Provide the (x, y) coordinate of the cell's center where the given text is located.  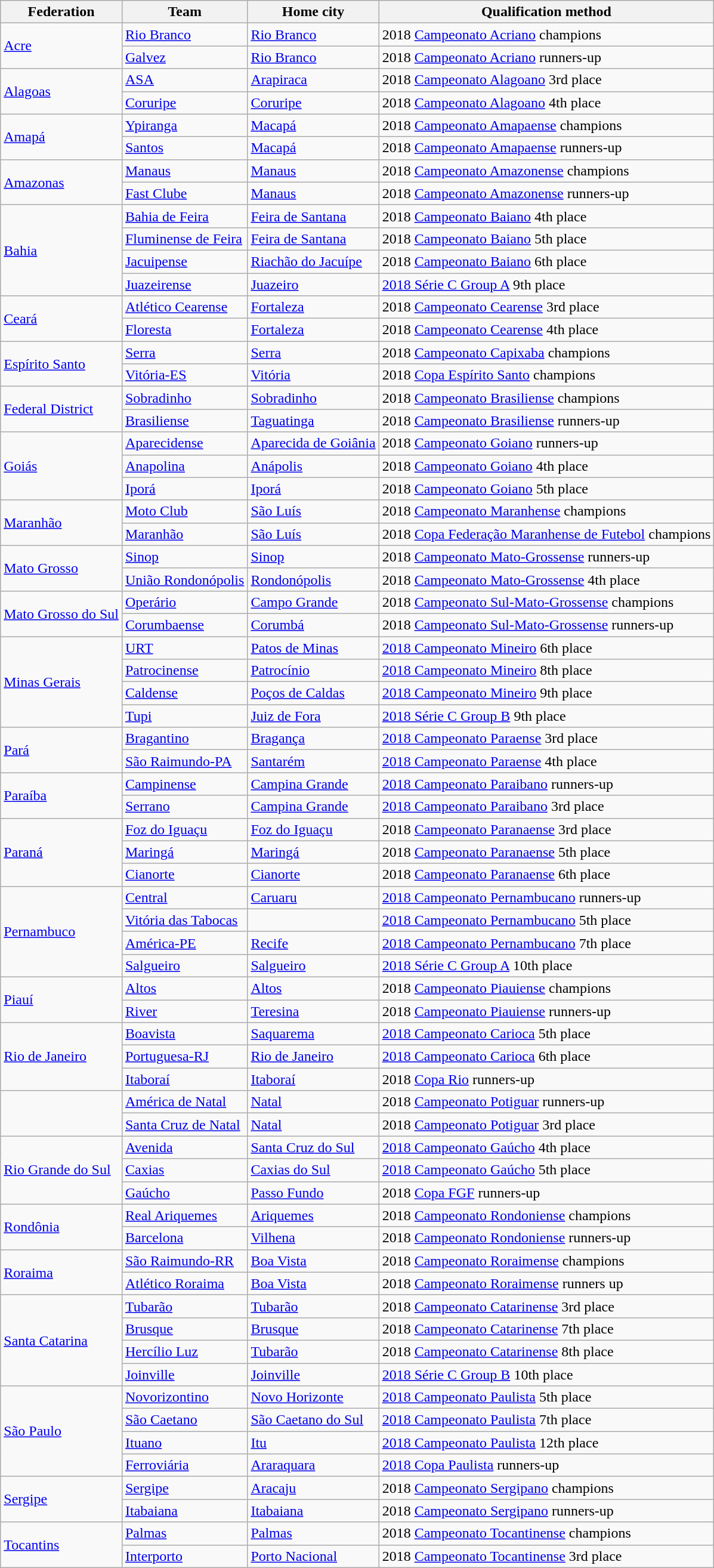
Ferroviária (184, 1465)
2018 Campeonato Catarinense 3rd place (546, 1306)
2018 Campeonato Alagoano 3rd place (546, 80)
Riachão do Jacuípe (313, 261)
Campinense (184, 784)
São Paulo (61, 1431)
2018 Campeonato Pernambucano runners-up (546, 897)
Juiz de Fora (313, 716)
Aparecidense (184, 443)
Acre (61, 46)
2018 Série C Group B 10th place (546, 1374)
Espírito Santo (61, 364)
Avenida (184, 1147)
2018 Campeonato Potiguar 3rd place (546, 1125)
Vilhena (313, 1238)
Atlético Roraima (184, 1283)
2018 Campeonato Pernambucano 5th place (546, 920)
Rondônia (61, 1227)
Piauí (61, 999)
Corumbá (313, 625)
Juazeirense (184, 285)
2018 Campeonato Gaúcho 4th place (546, 1147)
2018 Campeonato Mineiro 6th place (546, 647)
2018 Campeonato Gaúcho 5th place (546, 1170)
Passo Fundo (313, 1193)
Anápolis (313, 466)
2018 Campeonato Acriano runners-up (546, 57)
2018 Campeonato Brasiliense champions (546, 398)
Team (184, 12)
Porto Nacional (313, 1556)
2018 Campeonato Paraibano runners-up (546, 784)
Qualification method (546, 12)
São Caetano do Sul (313, 1420)
Aracaju (313, 1488)
Campo Grande (313, 602)
São Raimundo-RR (184, 1261)
Real Ariquemes (184, 1215)
Vitória das Tabocas (184, 920)
Bragança (313, 739)
2018 Campeonato Mineiro 9th place (546, 693)
Paraná (61, 852)
2018 Campeonato Tocantinense champions (546, 1533)
2018 Campeonato Amazonense champions (546, 171)
2018 Campeonato Mato-Grossense 4th place (546, 579)
2018 Campeonato Goiano 4th place (546, 466)
ASA (184, 80)
2018 Campeonato Baiano 5th place (546, 239)
2018 Copa Espírito Santo champions (546, 375)
2018 Campeonato Rondoniense champions (546, 1215)
Vitória-ES (184, 375)
Hercílio Luz (184, 1351)
Home city (313, 12)
2018 Campeonato Amapaense runners-up (546, 148)
Fast Clube (184, 193)
Interporto (184, 1556)
São Caetano (184, 1420)
2018 Campeonato Paranaense 3rd place (546, 829)
2018 Campeonato Mineiro 8th place (546, 671)
2018 Campeonato Amazonense runners-up (546, 193)
2018 Campeonato Sul-Mato-Grossense runners-up (546, 625)
Patrocínio (313, 671)
2018 Copa Rio runners-up (546, 1079)
Bragantino (184, 739)
Gaúcho (184, 1193)
Pernambuco (61, 931)
2018 Série C Group A 10th place (546, 965)
2018 Campeonato Paulista 7th place (546, 1420)
Juazeiro (313, 285)
Roraima (61, 1272)
Rondonópolis (313, 579)
Barcelona (184, 1238)
Itu (313, 1443)
Bahia de Feira (184, 216)
Teresina (313, 1011)
2018 Série C Group A 9th place (546, 285)
2018 Campeonato Goiano runners-up (546, 443)
2018 Campeonato Capixaba champions (546, 353)
Patrocinense (184, 671)
São Raimundo-PA (184, 761)
Paraíba (61, 795)
Rio Grande do Sul (61, 1170)
Caruaru (313, 897)
2018 Campeonato Paraense 3rd place (546, 739)
União Rondonópolis (184, 579)
2018 Campeonato Amapaense champions (546, 125)
Ypiranga (184, 125)
Galvez (184, 57)
Novo Horizonte (313, 1397)
Araraquara (313, 1465)
Jacuipense (184, 261)
Tocantins (61, 1545)
Vitória (313, 375)
Goiás (61, 466)
2018 Campeonato Paranaense 6th place (546, 875)
2018 Campeonato Paranaense 5th place (546, 852)
2018 Campeonato Potiguar runners-up (546, 1102)
2018 Campeonato Roraimense runners up (546, 1283)
América de Natal (184, 1102)
América-PE (184, 943)
2018 Série C Group B 9th place (546, 716)
Novorizontino (184, 1397)
Aparecida de Goiânia (313, 443)
2018 Campeonato Carioca 6th place (546, 1057)
Recife (313, 943)
Federal District (61, 409)
2018 Campeonato Catarinense 8th place (546, 1351)
Central (184, 897)
Amazonas (61, 182)
Ituano (184, 1443)
2018 Campeonato Baiano 4th place (546, 216)
Santarém (313, 761)
Arapiraca (313, 80)
Operário (184, 602)
2018 Campeonato Piauiense champions (546, 988)
2018 Campeonato Pernambucano 7th place (546, 943)
Corumbaense (184, 625)
Pará (61, 750)
Poços de Caldas (313, 693)
2018 Campeonato Baiano 6th place (546, 261)
Mato Grosso do Sul (61, 613)
Bahia (61, 250)
2018 Campeonato Sergipano champions (546, 1488)
Minas Gerais (61, 681)
2018 Campeonato Piauiense runners-up (546, 1011)
2018 Campeonato Roraimense champions (546, 1261)
Serrano (184, 807)
Alagoas (61, 91)
2018 Campeonato Paulista 5th place (546, 1397)
URT (184, 647)
2018 Campeonato Alagoano 4th place (546, 103)
Santa Catarina (61, 1340)
Portuguesa-RJ (184, 1057)
Floresta (184, 330)
Santos (184, 148)
Atlético Cearense (184, 307)
2018 Campeonato Brasiliense runners-up (546, 421)
Brasiliense (184, 421)
2018 Copa FGF runners-up (546, 1193)
2018 Campeonato Paulista 12th place (546, 1443)
2018 Campeonato Tocantinense 3rd place (546, 1556)
Anapolina (184, 466)
2018 Campeonato Rondoniense runners-up (546, 1238)
2018 Campeonato Carioca 5th place (546, 1034)
Ceará (61, 319)
2018 Campeonato Paraense 4th place (546, 761)
2018 Campeonato Sergipano runners-up (546, 1511)
Caxias (184, 1170)
Caldense (184, 693)
River (184, 1011)
Patos de Minas (313, 647)
Caxias do Sul (313, 1170)
Saquarema (313, 1034)
Tupi (184, 716)
Santa Cruz do Sul (313, 1147)
2018 Campeonato Cearense 3rd place (546, 307)
Mato Grosso (61, 568)
Fluminense de Feira (184, 239)
2018 Campeonato Maranhense champions (546, 511)
2018 Campeonato Mato-Grossense runners-up (546, 557)
2018 Campeonato Paraibano 3rd place (546, 807)
Moto Club (184, 511)
2018 Campeonato Acriano champions (546, 35)
2018 Campeonato Sul-Mato-Grossense champions (546, 602)
2018 Copa Federação Maranhense de Futebol champions (546, 534)
Boavista (184, 1034)
2018 Copa Paulista runners-up (546, 1465)
Taguatinga (313, 421)
2018 Campeonato Goiano 5th place (546, 489)
Amapá (61, 137)
Santa Cruz de Natal (184, 1125)
2018 Campeonato Cearense 4th place (546, 330)
2018 Campeonato Catarinense 7th place (546, 1329)
Ariquemes (313, 1215)
Federation (61, 12)
